Detect which cell encompasses the target text, then output its (X, Y) center coordinate. 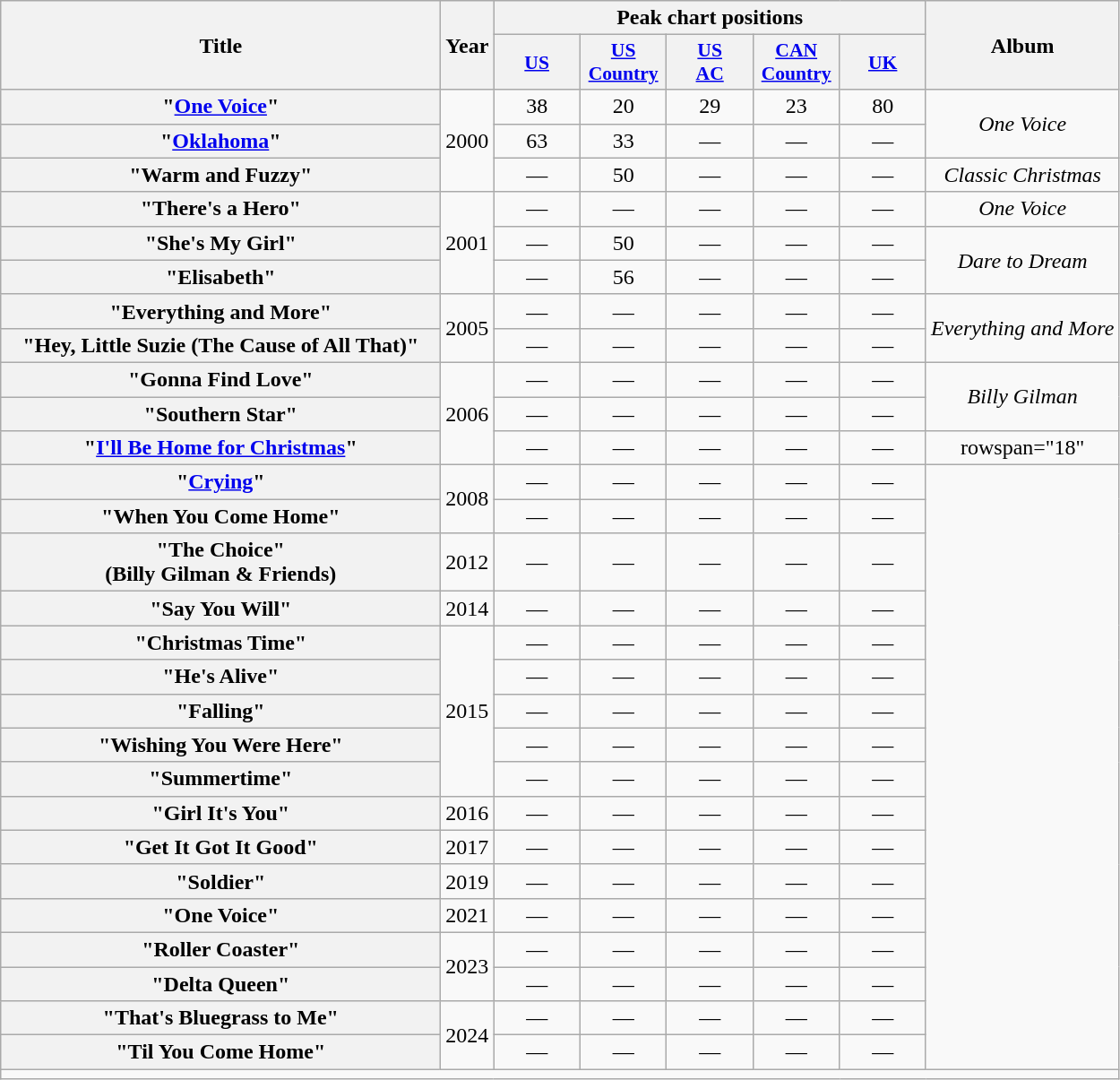
2006 (468, 413)
"He's Alive" (220, 677)
Everything and More (1021, 328)
2021 (468, 915)
2008 (468, 499)
2023 (468, 966)
"She's My Girl" (220, 243)
UK (883, 63)
2000 (468, 141)
80 (883, 107)
33 (624, 141)
Title (220, 45)
Billy Gilman (1021, 396)
"Summertime" (220, 779)
rowspan="18" (1021, 448)
"Til You Come Home" (220, 1052)
"Hey, Little Suzie (The Cause of All That)" (220, 345)
2012 (468, 563)
"Say You Will" (220, 609)
56 (624, 277)
"There's a Hero" (220, 209)
"I'll Be Home for Christmas" (220, 448)
"That's Bluegrass to Me" (220, 1018)
US Country (624, 63)
Classic Christmas (1021, 175)
CAN Country (796, 63)
38 (538, 107)
Album (1021, 45)
"Southern Star" (220, 413)
23 (796, 107)
"Girl It's You" (220, 813)
"Falling" (220, 711)
Dare to Dream (1021, 260)
2001 (468, 243)
"Crying" (220, 482)
20 (624, 107)
"Roller Coaster" (220, 949)
"Soldier" (220, 881)
2015 (468, 711)
63 (538, 141)
Peak chart positions (710, 18)
2014 (468, 609)
29 (710, 107)
"Everything and More" (220, 311)
2016 (468, 813)
"Gonna Find Love" (220, 379)
US (538, 63)
"Elisabeth" (220, 277)
"Wishing You Were Here" (220, 745)
"When You Come Home" (220, 516)
"Christmas Time" (220, 643)
"The Choice"(Billy Gilman & Friends) (220, 563)
2024 (468, 1035)
"Warm and Fuzzy" (220, 175)
"Get It Got It Good" (220, 847)
2017 (468, 847)
2019 (468, 881)
"Delta Queen" (220, 983)
Year (468, 45)
USAC (710, 63)
"Oklahoma" (220, 141)
2005 (468, 328)
